Search for the cell housing the specified text and yield its [X, Y] center coordinate. 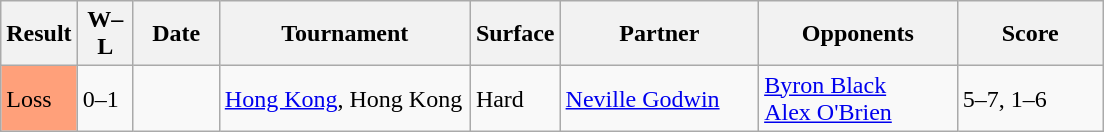
Score [1030, 34]
0–1 [105, 98]
Hard [515, 98]
5–7, 1–6 [1030, 98]
Result [39, 34]
Loss [39, 98]
Byron Black Alex O'Brien [858, 98]
W–L [105, 34]
Date [176, 34]
Surface [515, 34]
Hong Kong, Hong Kong [344, 98]
Opponents [858, 34]
Neville Godwin [660, 98]
Partner [660, 34]
Tournament [344, 34]
